Extract the [X, Y] coordinate from the center of the cell holding the provided text.  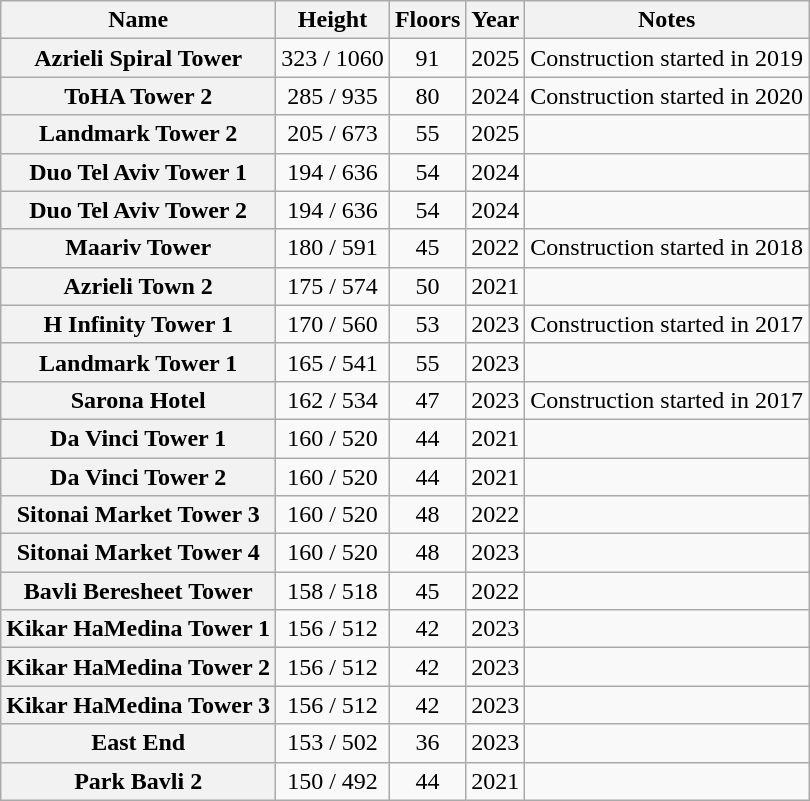
175 / 574 [333, 286]
Landmark Tower 1 [138, 362]
Name [138, 20]
180 / 591 [333, 248]
Year [496, 20]
Kikar HaMedina Tower 3 [138, 705]
Construction started in 2020 [667, 96]
50 [427, 286]
ToHA Tower 2 [138, 96]
Sarona Hotel [138, 400]
80 [427, 96]
47 [427, 400]
Floors [427, 20]
Landmark Tower 2 [138, 134]
Bavli Beresheet Tower [138, 591]
East End [138, 743]
Park Bavli 2 [138, 781]
91 [427, 58]
Construction started in 2018 [667, 248]
Height [333, 20]
Kikar HaMedina Tower 1 [138, 629]
Azrieli Town 2 [138, 286]
Da Vinci Tower 1 [138, 438]
Duo Tel Aviv Tower 1 [138, 172]
Construction started in 2019 [667, 58]
53 [427, 324]
Azrieli Spiral Tower [138, 58]
165 / 541 [333, 362]
150 / 492 [333, 781]
162 / 534 [333, 400]
323 / 1060 [333, 58]
205 / 673 [333, 134]
H Infinity Tower 1 [138, 324]
170 / 560 [333, 324]
158 / 518 [333, 591]
Maariv Tower [138, 248]
Sitonai Market Tower 4 [138, 553]
Kikar HaMedina Tower 2 [138, 667]
Notes [667, 20]
Sitonai Market Tower 3 [138, 515]
Da Vinci Tower 2 [138, 477]
36 [427, 743]
153 / 502 [333, 743]
285 / 935 [333, 96]
Duo Tel Aviv Tower 2 [138, 210]
